Return the [x, y] coordinate for the center point of the cell that contains the specified text.  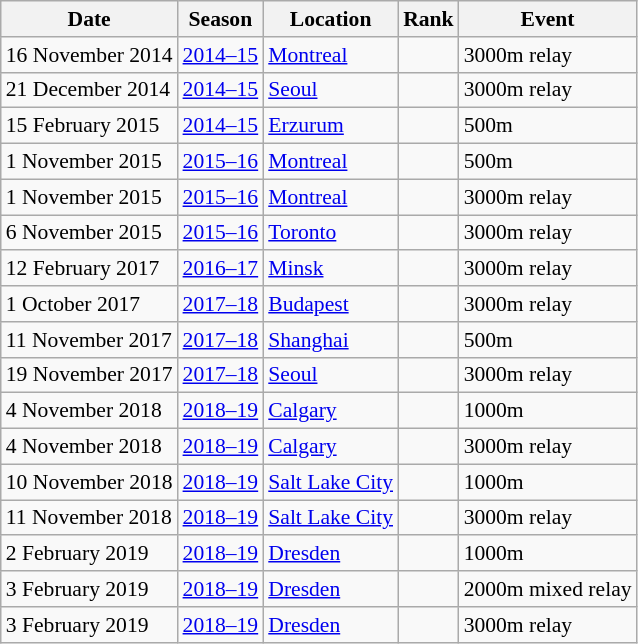
Season [221, 19]
12 February 2017 [90, 269]
Erzurum [330, 126]
11 November 2017 [90, 340]
Rank [428, 19]
Toronto [330, 233]
21 December 2014 [90, 90]
2 February 2019 [90, 554]
6 November 2015 [90, 233]
2000m mixed relay [548, 589]
11 November 2018 [90, 518]
16 November 2014 [90, 55]
Shanghai [330, 340]
2016–17 [221, 269]
Location [330, 19]
15 February 2015 [90, 126]
10 November 2018 [90, 482]
Date [90, 19]
Budapest [330, 304]
Minsk [330, 269]
19 November 2017 [90, 375]
1 October 2017 [90, 304]
Event [548, 19]
